Scan for the cell matching the given text and deliver its [X, Y] coordinate at center. 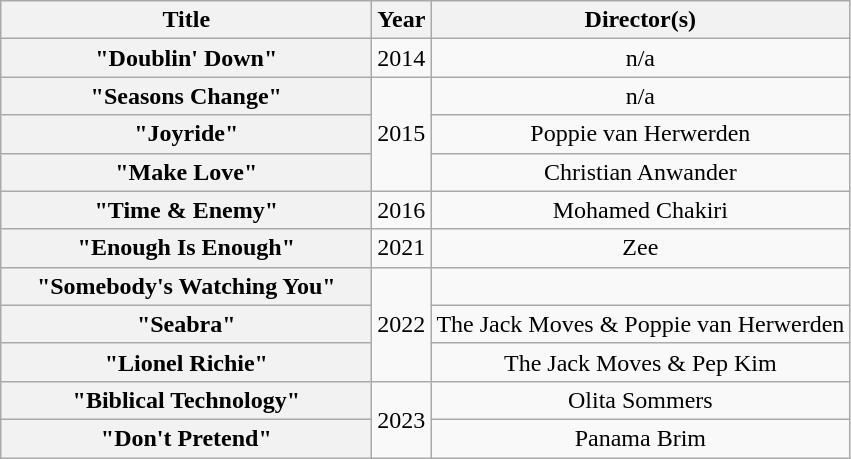
Olita Sommers [640, 400]
"Seabra" [186, 324]
"Don't Pretend" [186, 438]
The Jack Moves & Poppie van Herwerden [640, 324]
2021 [402, 248]
2014 [402, 58]
"Time & Enemy" [186, 210]
"Lionel Richie" [186, 362]
Panama Brim [640, 438]
Poppie van Herwerden [640, 134]
"Seasons Change" [186, 96]
"Biblical Technology" [186, 400]
2022 [402, 324]
"Doublin' Down" [186, 58]
"Somebody's Watching You" [186, 286]
Christian Anwander [640, 172]
Zee [640, 248]
2016 [402, 210]
"Make Love" [186, 172]
Director(s) [640, 20]
Year [402, 20]
2023 [402, 419]
"Joyride" [186, 134]
Title [186, 20]
2015 [402, 134]
The Jack Moves & Pep Kim [640, 362]
"Enough Is Enough" [186, 248]
Mohamed Chakiri [640, 210]
